Extract the (x, y) coordinate from the center of the cell holding the provided text.  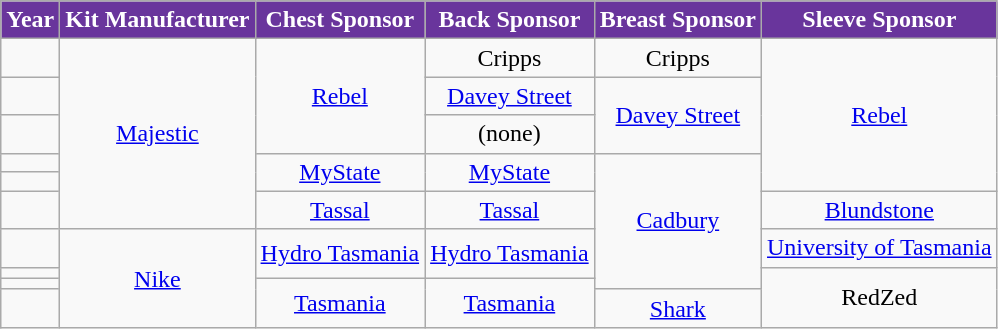
Chest Sponsor (340, 20)
Sleeve Sponsor (880, 20)
Year (30, 20)
Blundstone (880, 210)
Kit Manufacturer (158, 20)
Shark (678, 308)
Cadbury (678, 221)
(none) (510, 134)
Back Sponsor (510, 20)
RedZed (880, 297)
University of Tasmania (880, 248)
Majestic (158, 134)
Breast Sponsor (678, 20)
Nike (158, 278)
